Output the (x, y) coordinate of the center of the cell containing the given text.  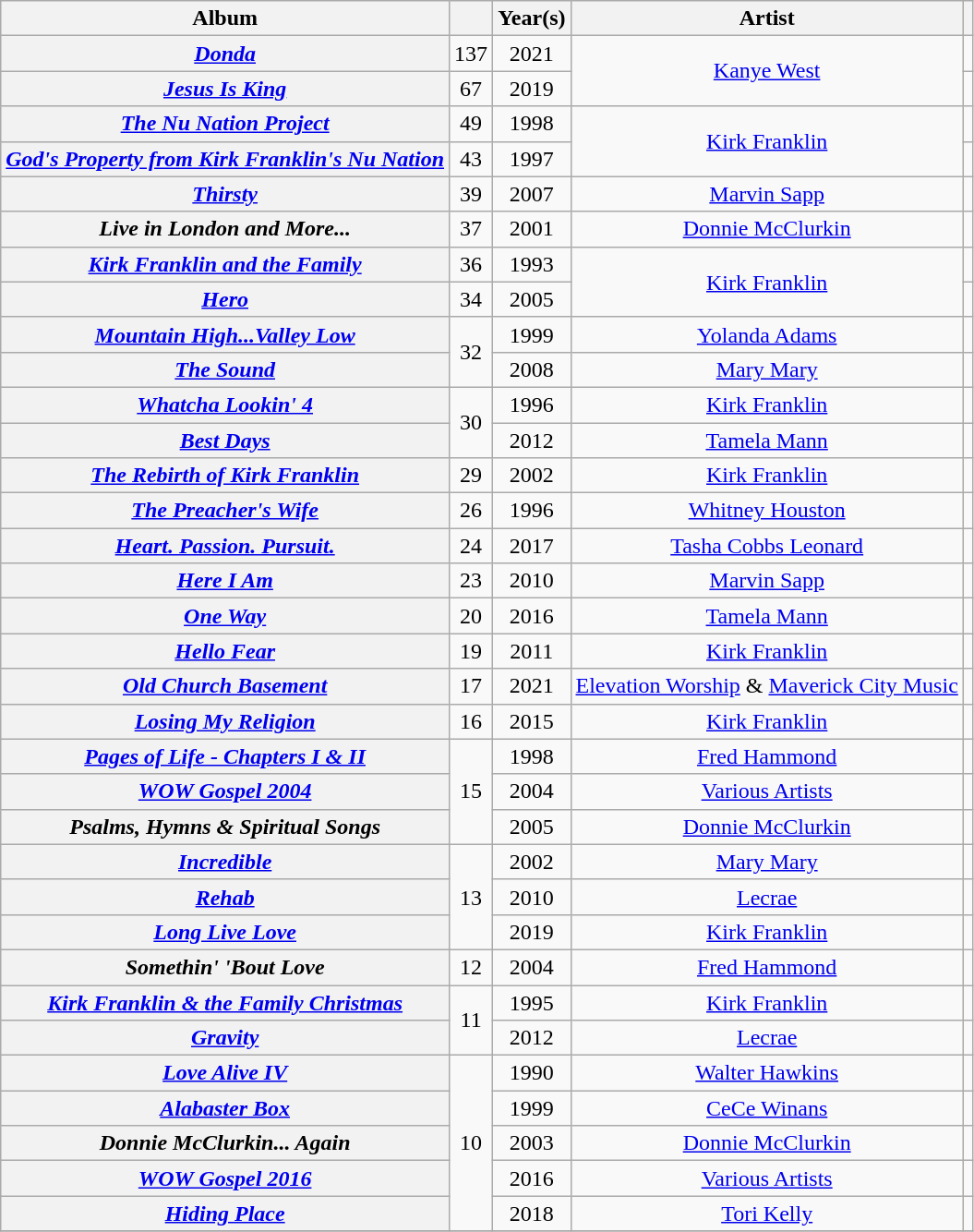
1997 (532, 159)
Kirk Franklin & the Family Christmas (225, 1002)
One Way (225, 616)
30 (471, 422)
34 (471, 299)
Donda (225, 54)
67 (471, 89)
Jesus Is King (225, 89)
39 (471, 194)
Thirsty (225, 194)
49 (471, 124)
Hello Fear (225, 651)
16 (471, 721)
WOW Gospel 2004 (225, 791)
43 (471, 159)
Best Days (225, 441)
2008 (532, 369)
Alabaster Box (225, 1108)
26 (471, 511)
Year(s) (532, 18)
WOW Gospel 2016 (225, 1178)
Live in London and More... (225, 229)
Whatcha Lookin' 4 (225, 405)
Incredible (225, 862)
2003 (532, 1143)
Album (225, 18)
Whitney Houston (766, 511)
23 (471, 581)
Hero (225, 299)
God's Property from Kirk Franklin's Nu Nation (225, 159)
2011 (532, 651)
Walter Hawkins (766, 1073)
Tasha Cobbs Leonard (766, 546)
The Preacher's Wife (225, 511)
Artist (766, 18)
The Sound (225, 369)
12 (471, 967)
20 (471, 616)
Rehab (225, 897)
Tori Kelly (766, 1214)
Elevation Worship & Maverick City Music (766, 686)
CeCe Winans (766, 1108)
15 (471, 791)
Here I Am (225, 581)
Heart. Passion. Pursuit. (225, 546)
Kirk Franklin and the Family (225, 264)
36 (471, 264)
13 (471, 897)
29 (471, 476)
Hiding Place (225, 1214)
1993 (532, 264)
Losing My Religion (225, 721)
2015 (532, 721)
137 (471, 54)
Pages of Life - Chapters I & II (225, 756)
37 (471, 229)
Old Church Basement (225, 686)
Kanye West (766, 71)
Long Live Love (225, 932)
Somethin' 'Bout Love (225, 967)
24 (471, 546)
1995 (532, 1002)
Psalms, Hymns & Spiritual Songs (225, 827)
Yolanda Adams (766, 334)
1990 (532, 1073)
32 (471, 352)
2018 (532, 1214)
2001 (532, 229)
19 (471, 651)
Gravity (225, 1038)
10 (471, 1143)
2007 (532, 194)
2017 (532, 546)
The Rebirth of Kirk Franklin (225, 476)
Donnie McClurkin... Again (225, 1143)
17 (471, 686)
Love Alive IV (225, 1073)
Mountain High...Valley Low (225, 334)
11 (471, 1020)
The Nu Nation Project (225, 124)
